Provide the (x, y) coordinate of the cell's center where the given text is located.  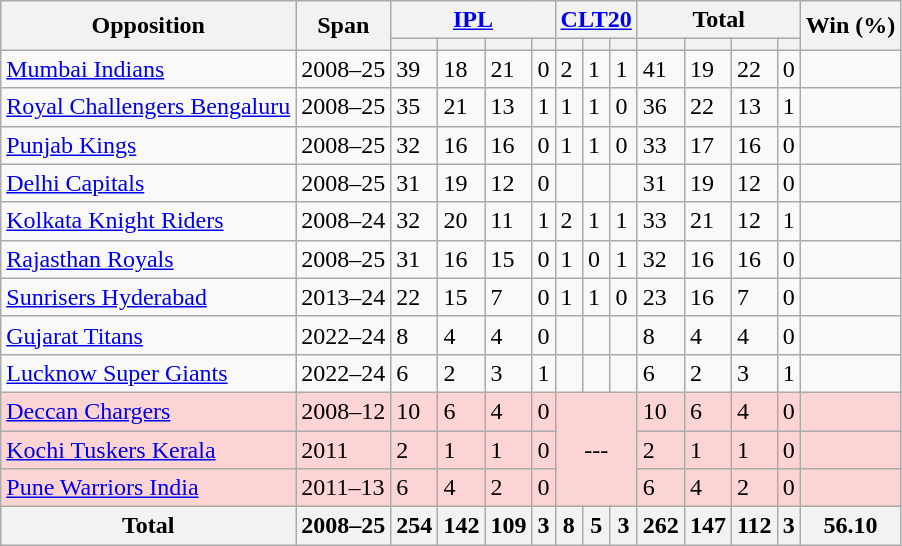
2011–13 (344, 488)
Gujarat Titans (148, 335)
39 (414, 69)
Rajasthan Royals (148, 259)
2013–24 (344, 297)
--- (596, 449)
36 (660, 107)
109 (508, 526)
Royal Challengers Bengaluru (148, 107)
112 (754, 526)
Kolkata Knight Riders (148, 221)
41 (660, 69)
2011 (344, 449)
Kochi Tuskers Kerala (148, 449)
2008–12 (344, 411)
Win (%) (850, 26)
23 (660, 297)
20 (462, 221)
18 (462, 69)
Delhi Capitals (148, 183)
56.10 (850, 526)
2008–24 (344, 221)
262 (660, 526)
Punjab Kings (148, 145)
Deccan Chargers (148, 411)
Pune Warriors India (148, 488)
142 (462, 526)
17 (708, 145)
Mumbai Indians (148, 69)
IPL (473, 20)
254 (414, 526)
Sunrisers Hyderabad (148, 297)
147 (708, 526)
11 (508, 221)
Span (344, 26)
CLT20 (596, 20)
5 (596, 526)
35 (414, 107)
Opposition (148, 26)
Lucknow Super Giants (148, 373)
